Return the (x, y) coordinate for the center point of the cell that contains the specified text.  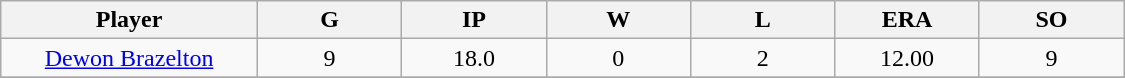
0 (618, 58)
Dewon Brazelton (130, 58)
IP (474, 20)
12.00 (907, 58)
Player (130, 20)
18.0 (474, 58)
ERA (907, 20)
SO (1051, 20)
2 (763, 58)
W (618, 20)
G (329, 20)
L (763, 20)
